Return the (X, Y) coordinate for the center point of the cell that contains the specified text.  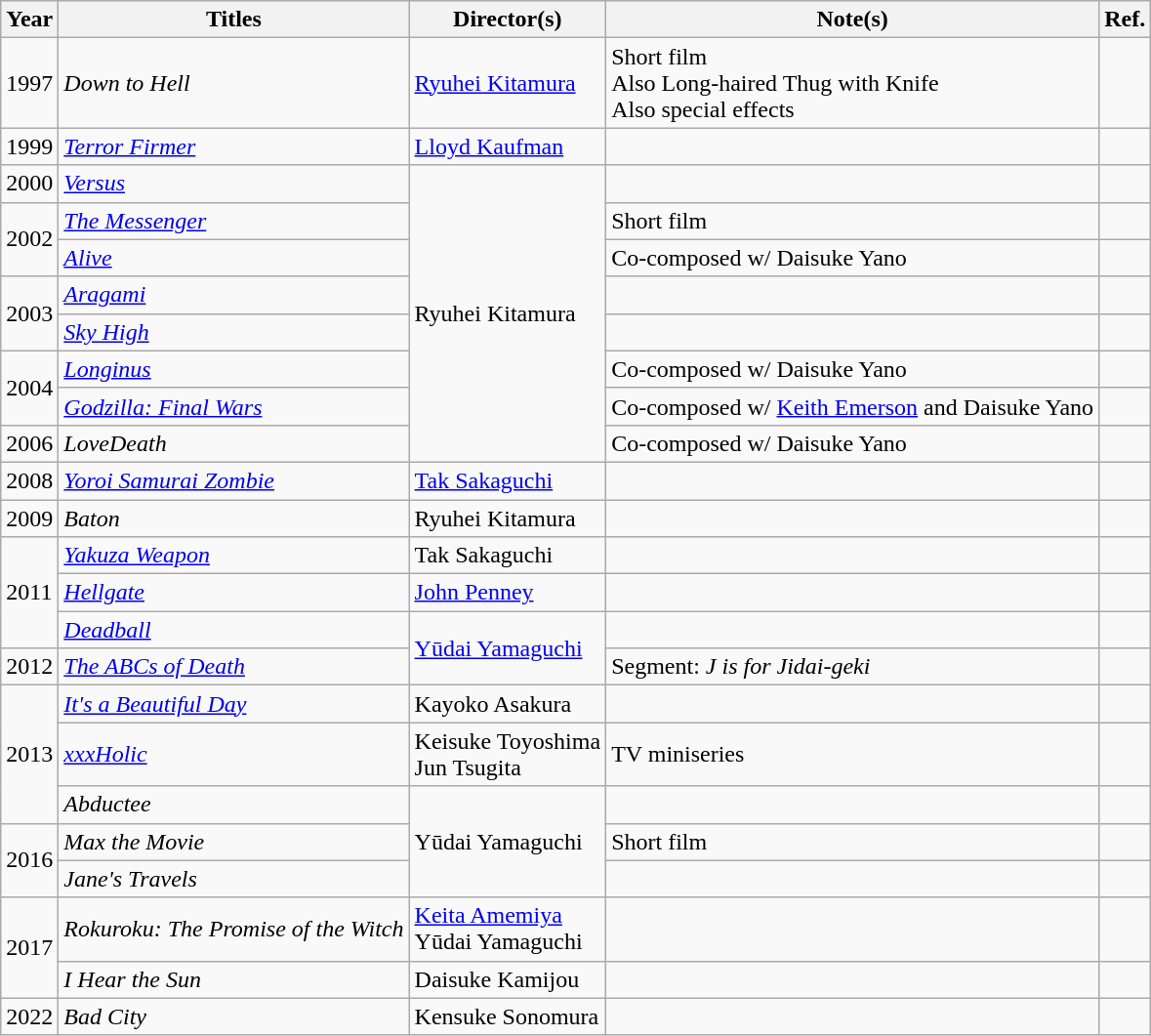
Lloyd Kaufman (508, 146)
TV miniseries (853, 754)
Yakuza Weapon (234, 556)
2013 (29, 754)
The ABCs of Death (234, 667)
Keisuke ToyoshimaJun Tsugita (508, 754)
2003 (29, 313)
xxxHolic (234, 754)
1997 (29, 83)
Director(s) (508, 20)
1999 (29, 146)
Titles (234, 20)
Aragami (234, 295)
Rokuroku: The Promise of the Witch (234, 930)
Longinus (234, 369)
It's a Beautiful Day (234, 704)
2008 (29, 480)
2000 (29, 184)
Hellgate (234, 593)
2016 (29, 860)
Down to Hell (234, 83)
2002 (29, 239)
2004 (29, 388)
2022 (29, 1016)
2017 (29, 947)
Year (29, 20)
The Messenger (234, 221)
2011 (29, 593)
Kayoko Asakura (508, 704)
Max the Movie (234, 842)
Yoroi Samurai Zombie (234, 480)
Short filmAlso Long-haired Thug with KnifeAlso special effects (853, 83)
Daisuke Kamijou (508, 979)
Segment: J is for Jidai-geki (853, 667)
Keita AmemiyaYūdai Yamaguchi (508, 930)
Sky High (234, 332)
Note(s) (853, 20)
Alive (234, 258)
Kensuke Sonomura (508, 1016)
2012 (29, 667)
Abductee (234, 805)
John Penney (508, 593)
Bad City (234, 1016)
LoveDeath (234, 443)
2009 (29, 518)
Versus (234, 184)
Baton (234, 518)
2006 (29, 443)
Jane's Travels (234, 879)
Godzilla: Final Wars (234, 406)
Terror Firmer (234, 146)
Co-composed w/ Keith Emerson and Daisuke Yano (853, 406)
I Hear the Sun (234, 979)
Ref. (1125, 20)
Deadball (234, 630)
